Capture the cell that displays the provided text and extract its (x, y) central coordinate. 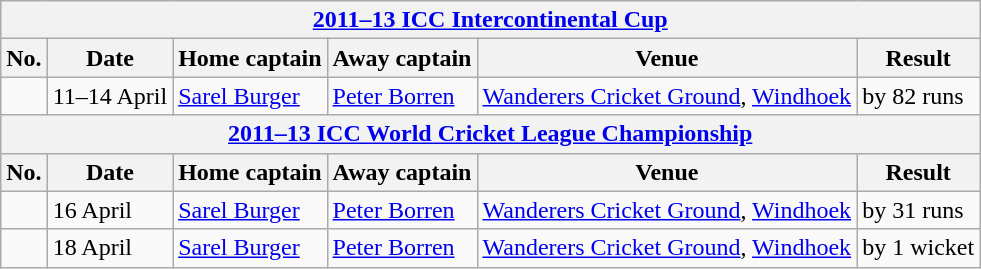
by 1 wicket (918, 248)
by 82 runs (918, 96)
by 31 runs (918, 210)
11–14 April (110, 96)
2011–13 ICC Intercontinental Cup (490, 20)
16 April (110, 210)
2011–13 ICC World Cricket League Championship (490, 134)
18 April (110, 248)
